From the cell containing the given text, extract its center point as (X, Y) coordinate. 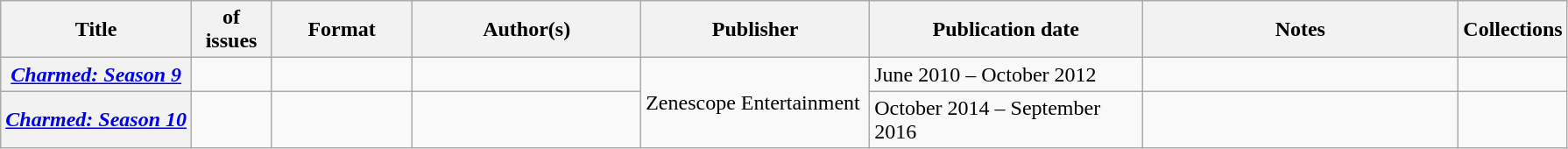
Charmed: Season 10 (96, 119)
Publisher (755, 30)
Title (96, 30)
Format (342, 30)
Publication date (1006, 30)
October 2014 – September 2016 (1006, 119)
Notes (1300, 30)
Charmed: Season 9 (96, 74)
Collections (1513, 30)
of issues (231, 30)
June 2010 – October 2012 (1006, 74)
Zenescope Entertainment (755, 103)
Author(s) (527, 30)
